Output the (X, Y) coordinate of the center of the cell containing the given text.  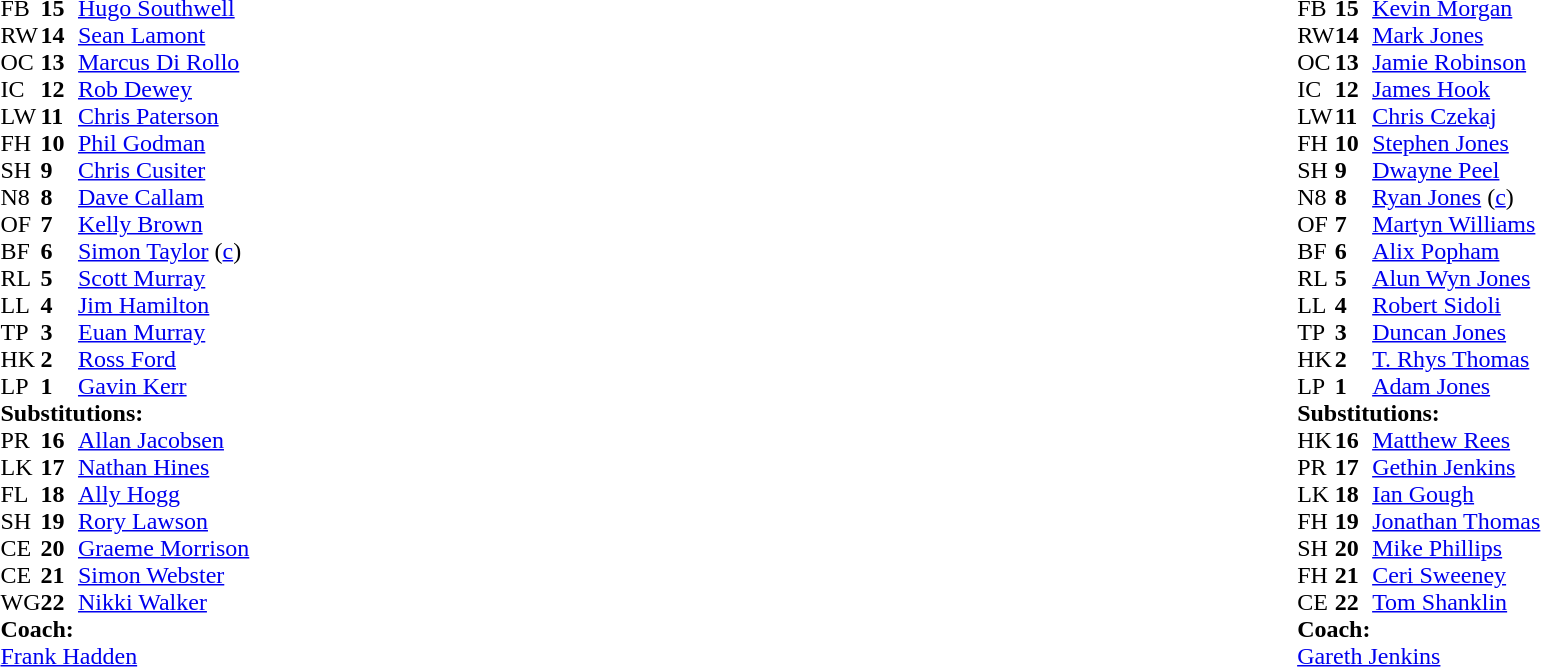
James Hook (1456, 90)
Jim Hamilton (164, 306)
Jamie Robinson (1456, 62)
Sean Lamont (164, 36)
Graeme Morrison (164, 548)
Ryan Jones (c) (1456, 198)
T. Rhys Thomas (1456, 360)
Scott Murray (164, 278)
Simon Taylor (c) (164, 252)
WG (20, 602)
Ross Ford (164, 360)
Mark Jones (1456, 36)
Chris Cusiter (164, 170)
Robert Sidoli (1456, 306)
Ian Gough (1456, 494)
Matthew Rees (1456, 440)
Chris Czekaj (1456, 116)
Ceri Sweeney (1456, 576)
Tom Shanklin (1456, 602)
Dwayne Peel (1456, 170)
Alix Popham (1456, 252)
Gethin Jenkins (1456, 468)
Duncan Jones (1456, 332)
Rory Lawson (164, 522)
Gavin Kerr (164, 386)
Jonathan Thomas (1456, 522)
Kelly Brown (164, 224)
Stephen Jones (1456, 144)
Allan Jacobsen (164, 440)
FL (20, 494)
Chris Paterson (164, 116)
Phil Godman (164, 144)
Rob Dewey (164, 90)
Nathan Hines (164, 468)
Euan Murray (164, 332)
Nikki Walker (164, 602)
Mike Phillips (1456, 548)
Adam Jones (1456, 386)
Simon Webster (164, 576)
Marcus Di Rollo (164, 62)
Ally Hogg (164, 494)
Martyn Williams (1456, 224)
Dave Callam (164, 198)
Alun Wyn Jones (1456, 278)
